Return [X, Y] of the center of cell containing provided text 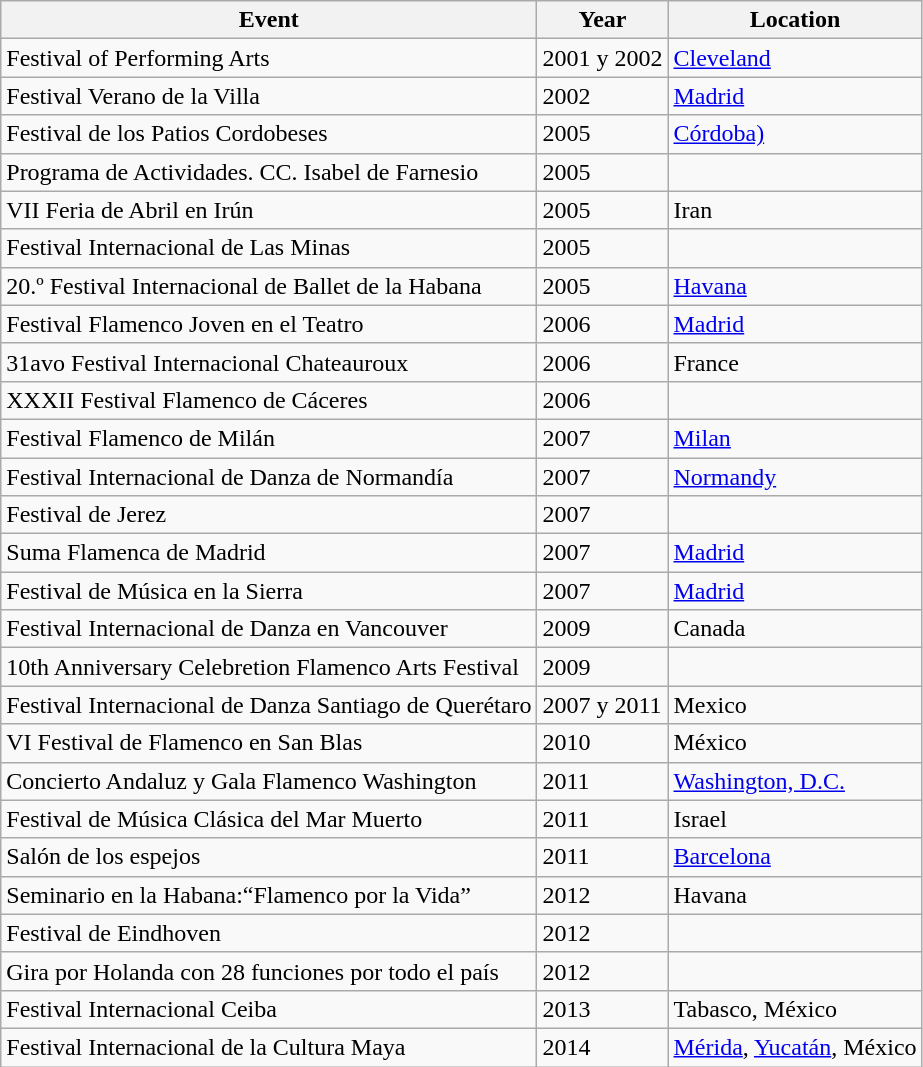
México [795, 743]
Iran [795, 210]
Festival Internacional de Danza en Vancouver [269, 629]
Festival Internacional Ceiba [269, 1009]
2002 [602, 96]
Event [269, 20]
Location [795, 20]
Suma Flamenca de Madrid [269, 553]
Canada [795, 629]
Festival de los Patios Cordobeses [269, 134]
Israel [795, 819]
VI Festival de Flamenco en San Blas [269, 743]
Festival de Música en la Sierra [269, 591]
2001 y 2002 [602, 58]
2010 [602, 743]
Salón de los espejos [269, 857]
Programa de Actividades. CC. Isabel de Farnesio [269, 172]
Festival de Jerez [269, 515]
Barcelona [795, 857]
VII Feria de Abril en Irún [269, 210]
Festival of Performing Arts [269, 58]
Festival Flamenco de Milán [269, 438]
10th Anniversary Celebretion Flamenco Arts Festival [269, 667]
Tabasco, México [795, 1009]
20.º Festival Internacional de Ballet de la Habana [269, 286]
Festival Internacional de Danza de Normandía [269, 477]
Normandy [795, 477]
Cleveland [795, 58]
France [795, 362]
Festival Internacional de la Cultura Maya [269, 1047]
31avo Festival Internacional Chateauroux [269, 362]
Festival de Música Clásica del Mar Muerto [269, 819]
XXXII Festival Flamenco de Cáceres [269, 400]
Washington, D.C. [795, 781]
Mexico [795, 705]
Córdoba) [795, 134]
Concierto Andaluz y Gala Flamenco Washington [269, 781]
Festival Internacional de Las Minas [269, 248]
Mérida, Yucatán, México [795, 1047]
Festival Verano de la Villa [269, 96]
2014 [602, 1047]
Gira por Holanda con 28 funciones por todo el país [269, 971]
Festival Flamenco Joven en el Teatro [269, 324]
2007 y 2011 [602, 705]
Festival Internacional de Danza Santiago de Querétaro [269, 705]
2013 [602, 1009]
Year [602, 20]
Seminario en la Habana:“Flamenco por la Vida” [269, 895]
Milan [795, 438]
Festival de Eindhoven [269, 933]
